Provide the (x, y) coordinate of the cell's center where the given text is located.  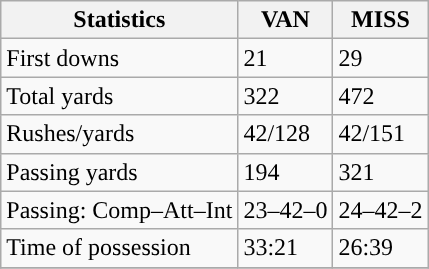
24–42–2 (380, 210)
42/128 (286, 134)
322 (286, 96)
472 (380, 96)
33:21 (286, 248)
21 (286, 58)
First downs (120, 58)
Passing: Comp–Att–Int (120, 210)
26:39 (380, 248)
Time of possession (120, 248)
Rushes/yards (120, 134)
MISS (380, 20)
194 (286, 172)
42/151 (380, 134)
29 (380, 58)
Total yards (120, 96)
Statistics (120, 20)
23–42–0 (286, 210)
Passing yards (120, 172)
321 (380, 172)
VAN (286, 20)
